For the text-containing cell, return its midpoint in (x, y) coordinate format. 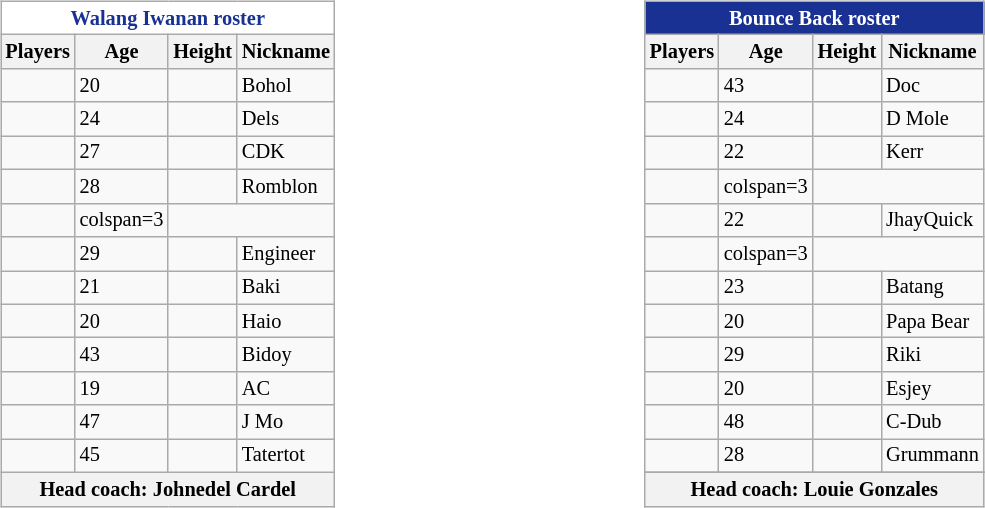
C-Dub (932, 422)
Head coach: Louie Gonzales (814, 489)
Tatertot (286, 456)
Head coach: Johnedel Cardel (167, 489)
48 (766, 422)
Bidoy (286, 355)
47 (122, 422)
Riki (932, 355)
CDK (286, 153)
19 (122, 388)
Dels (286, 119)
Romblon (286, 187)
23 (766, 287)
JhayQuick (932, 220)
AC (286, 388)
Kerr (932, 153)
Bohol (286, 86)
Bounce Back roster (814, 18)
21 (122, 287)
27 (122, 153)
Engineer (286, 254)
45 (122, 456)
Grummann (932, 456)
Esjey (932, 388)
Haio (286, 321)
Walang Iwanan roster (167, 18)
J Mo (286, 422)
Batang (932, 287)
Papa Bear (932, 321)
Baki (286, 287)
Doc (932, 86)
D Mole (932, 119)
